From the cell containing the given text, extract its center point as (X, Y) coordinate. 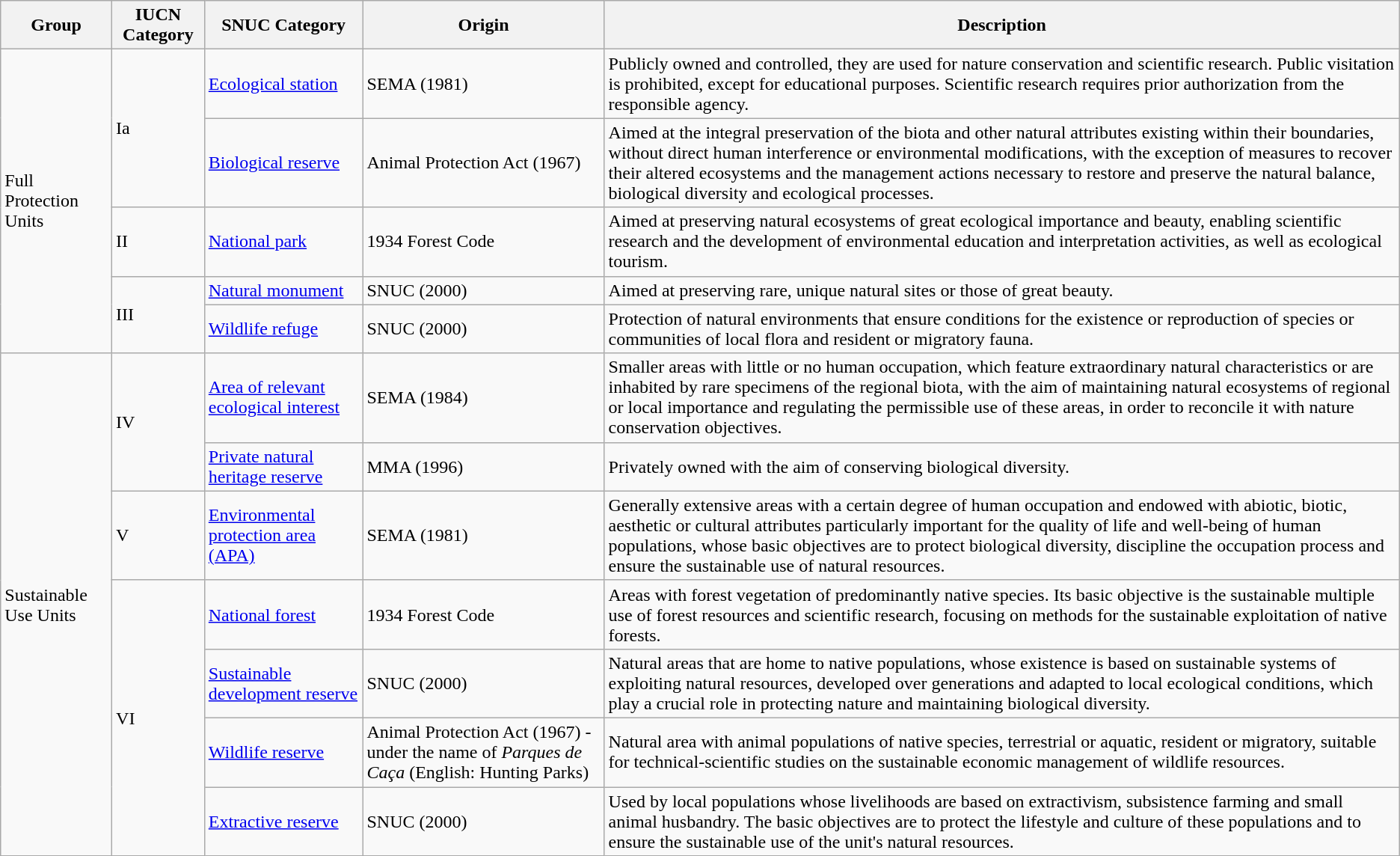
Animal Protection Act (1967) (483, 163)
Sustainable Use Units (57, 605)
Area of relevant ecological interest (283, 398)
II (159, 242)
Environmental protection area (APA) (283, 536)
SEMA (1984) (483, 398)
Wildlife refuge (283, 329)
SNUC Category (283, 25)
IV (159, 422)
VI (159, 718)
National park (283, 242)
Wildlife reserve (283, 752)
III (159, 314)
Full Protection Units (57, 201)
Private natural heritage reserve (283, 467)
Biological reserve (283, 163)
Origin (483, 25)
Sustainable development reserve (283, 683)
MMA (1996) (483, 467)
Ecological station (283, 84)
Aimed at preserving rare, unique natural sites or those of great beauty. (1002, 290)
Group (57, 25)
Animal Protection Act (1967) - under the name of Parques de Caça (English: Hunting Parks) (483, 752)
Ia (159, 129)
Extractive reserve (283, 822)
Privately owned with the aim of conserving biological diversity. (1002, 467)
IUCN Category (159, 25)
National forest (283, 614)
V (159, 536)
Description (1002, 25)
Natural monument (283, 290)
